Capture the cell that displays the provided text and extract its [X, Y] central coordinate. 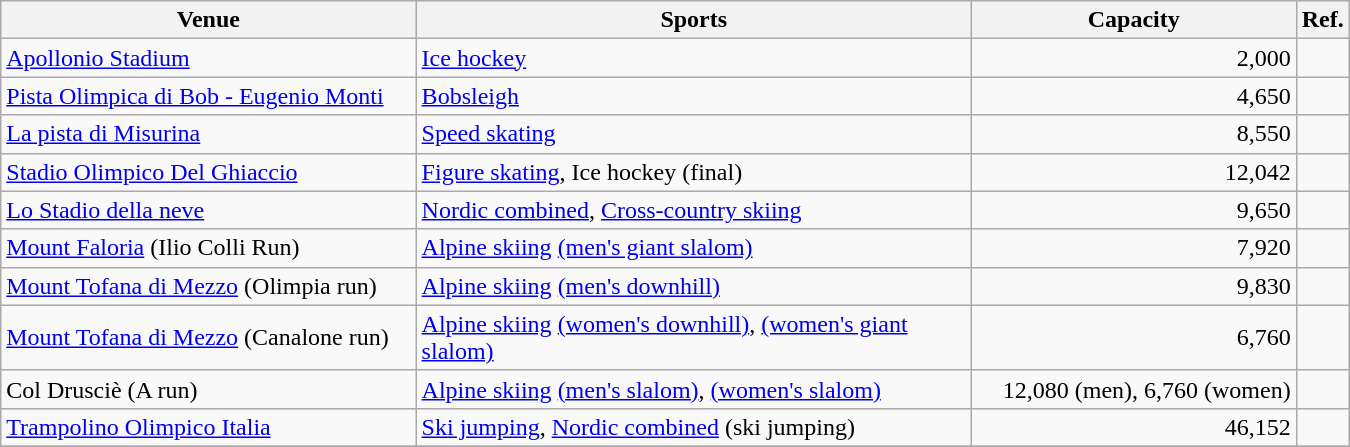
Apollonio Stadium [208, 58]
Alpine skiing (men's downhill) [694, 286]
Capacity [1134, 20]
9,830 [1134, 286]
Bobsleigh [694, 96]
Alpine skiing (women's downhill), (women's giant slalom) [694, 338]
Mount Faloria (Ilio Colli Run) [208, 248]
Mount Tofana di Mezzo (Olimpia run) [208, 286]
8,550 [1134, 134]
Pista Olimpica di Bob - Eugenio Monti [208, 96]
Venue [208, 20]
Sports [694, 20]
Ice hockey [694, 58]
46,152 [1134, 427]
Ski jumping, Nordic combined (ski jumping) [694, 427]
Lo Stadio della neve [208, 210]
6,760 [1134, 338]
Nordic combined, Cross-country skiing [694, 210]
Stadio Olimpico Del Ghiaccio [208, 172]
9,650 [1134, 210]
4,650 [1134, 96]
7,920 [1134, 248]
Speed skating [694, 134]
Trampolino Olimpico Italia [208, 427]
Ref. [1322, 20]
Col Drusciè (A run) [208, 389]
Alpine skiing (men's giant slalom) [694, 248]
12,042 [1134, 172]
Mount Tofana di Mezzo (Canalone run) [208, 338]
12,080 (men), 6,760 (women) [1134, 389]
La pista di Misurina [208, 134]
Figure skating, Ice hockey (final) [694, 172]
2,000 [1134, 58]
Alpine skiing (men's slalom), (women's slalom) [694, 389]
